From the cell containing the given text, extract its center point as [x, y] coordinate. 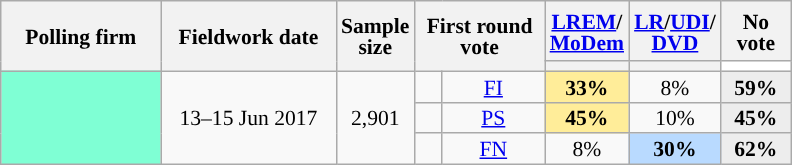
FI [494, 86]
LR/UDI/DVD [675, 31]
Polling firm [81, 36]
59% [756, 86]
Fieldwork date [248, 36]
33% [587, 86]
2,901 [375, 118]
PS [494, 118]
No vote [756, 31]
LREM/MoDem [587, 31]
Samplesize [375, 36]
10% [675, 118]
30% [675, 150]
First round vote [479, 36]
13–15 Jun 2017 [248, 118]
62% [756, 150]
FN [494, 150]
